Extract the (X, Y) coordinate from the center of the cell holding the provided text.  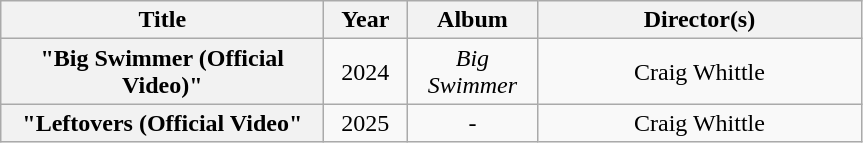
"Big Swimmer (Official Video)" (162, 72)
"Leftovers (Official Video" (162, 123)
- (472, 123)
2025 (366, 123)
2024 (366, 72)
Year (366, 20)
Director(s) (700, 20)
Title (162, 20)
Album (472, 20)
Big Swimmer (472, 72)
